Find where the given text appears and provide that cell's center as [x, y] coordinate. 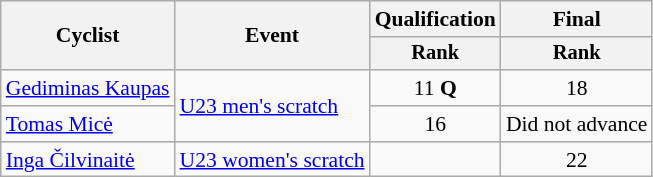
Event [272, 36]
18 [577, 88]
Gediminas Kaupas [88, 88]
U23 men's scratch [272, 106]
Final [577, 19]
Did not advance [577, 124]
Qualification [436, 19]
16 [436, 124]
11 Q [436, 88]
Tomas Micė [88, 124]
Cyclist [88, 36]
